Find where the given text appears and provide that cell's center as (X, Y) coordinate. 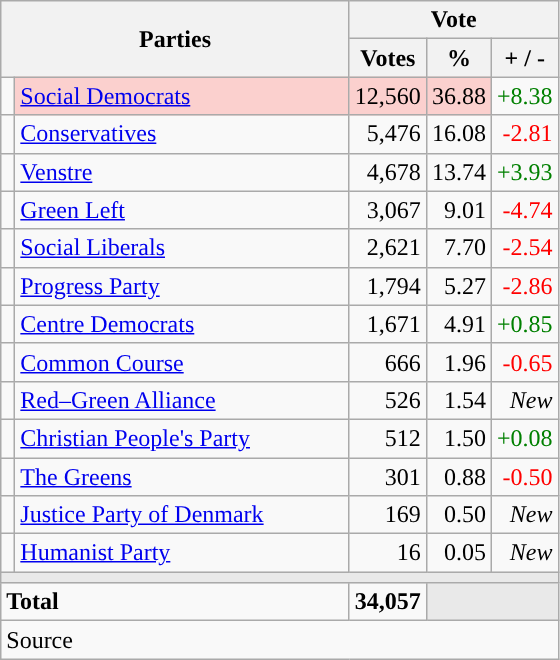
512 (388, 438)
1.96 (458, 362)
1,671 (388, 324)
7.70 (458, 248)
+8.38 (524, 96)
Conservatives (182, 134)
Common Course (182, 362)
526 (388, 400)
4,678 (388, 172)
301 (388, 477)
0.50 (458, 515)
666 (388, 362)
2,621 (388, 248)
Christian People's Party (182, 438)
3,067 (388, 210)
% (458, 58)
16 (388, 553)
-2.86 (524, 286)
+0.08 (524, 438)
4.91 (458, 324)
+3.93 (524, 172)
Justice Party of Denmark (182, 515)
Centre Democrats (182, 324)
0.05 (458, 553)
Venstre (182, 172)
34,057 (388, 602)
9.01 (458, 210)
+0.85 (524, 324)
-0.65 (524, 362)
Red–Green Alliance (182, 400)
36.88 (458, 96)
Green Left (182, 210)
-0.50 (524, 477)
12,560 (388, 96)
Humanist Party (182, 553)
Source (280, 640)
Vote (454, 20)
169 (388, 515)
13.74 (458, 172)
Social Liberals (182, 248)
0.88 (458, 477)
5,476 (388, 134)
The Greens (182, 477)
Progress Party (182, 286)
5.27 (458, 286)
16.08 (458, 134)
Parties (176, 39)
-2.81 (524, 134)
-4.74 (524, 210)
Votes (388, 58)
+ / - (524, 58)
-2.54 (524, 248)
Total (176, 602)
1.50 (458, 438)
1.54 (458, 400)
Social Democrats (182, 96)
1,794 (388, 286)
